Identify which cell holds the provided text, then report its (X, Y) central coordinate. 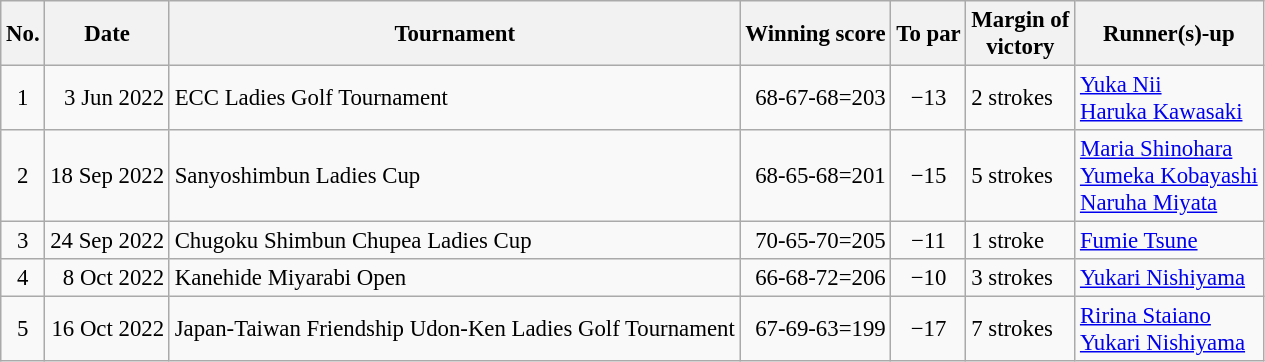
70-65-70=205 (816, 241)
8 Oct 2022 (107, 278)
Margin ofvictory (1020, 34)
To par (928, 34)
4 (23, 278)
−11 (928, 241)
18 Sep 2022 (107, 176)
67-69-63=199 (816, 330)
7 strokes (1020, 330)
Sanyoshimbun Ladies Cup (454, 176)
Fumie Tsune (1169, 241)
No. (23, 34)
68-65-68=201 (816, 176)
−15 (928, 176)
Date (107, 34)
Ririna Staiano Yukari Nishiyama (1169, 330)
2 (23, 176)
5 strokes (1020, 176)
3 strokes (1020, 278)
1 (23, 98)
Winning score (816, 34)
−10 (928, 278)
2 strokes (1020, 98)
ECC Ladies Golf Tournament (454, 98)
Yukari Nishiyama (1169, 278)
16 Oct 2022 (107, 330)
3 Jun 2022 (107, 98)
Kanehide Miyarabi Open (454, 278)
−13 (928, 98)
24 Sep 2022 (107, 241)
−17 (928, 330)
Maria Shinohara Yumeka Kobayashi Naruha Miyata (1169, 176)
68-67-68=203 (816, 98)
1 stroke (1020, 241)
5 (23, 330)
Yuka Nii Haruka Kawasaki (1169, 98)
3 (23, 241)
Runner(s)-up (1169, 34)
Japan-Taiwan Friendship Udon-Ken Ladies Golf Tournament (454, 330)
66-68-72=206 (816, 278)
Tournament (454, 34)
Chugoku Shimbun Chupea Ladies Cup (454, 241)
